Detect which cell encompasses the target text, then output its (x, y) center coordinate. 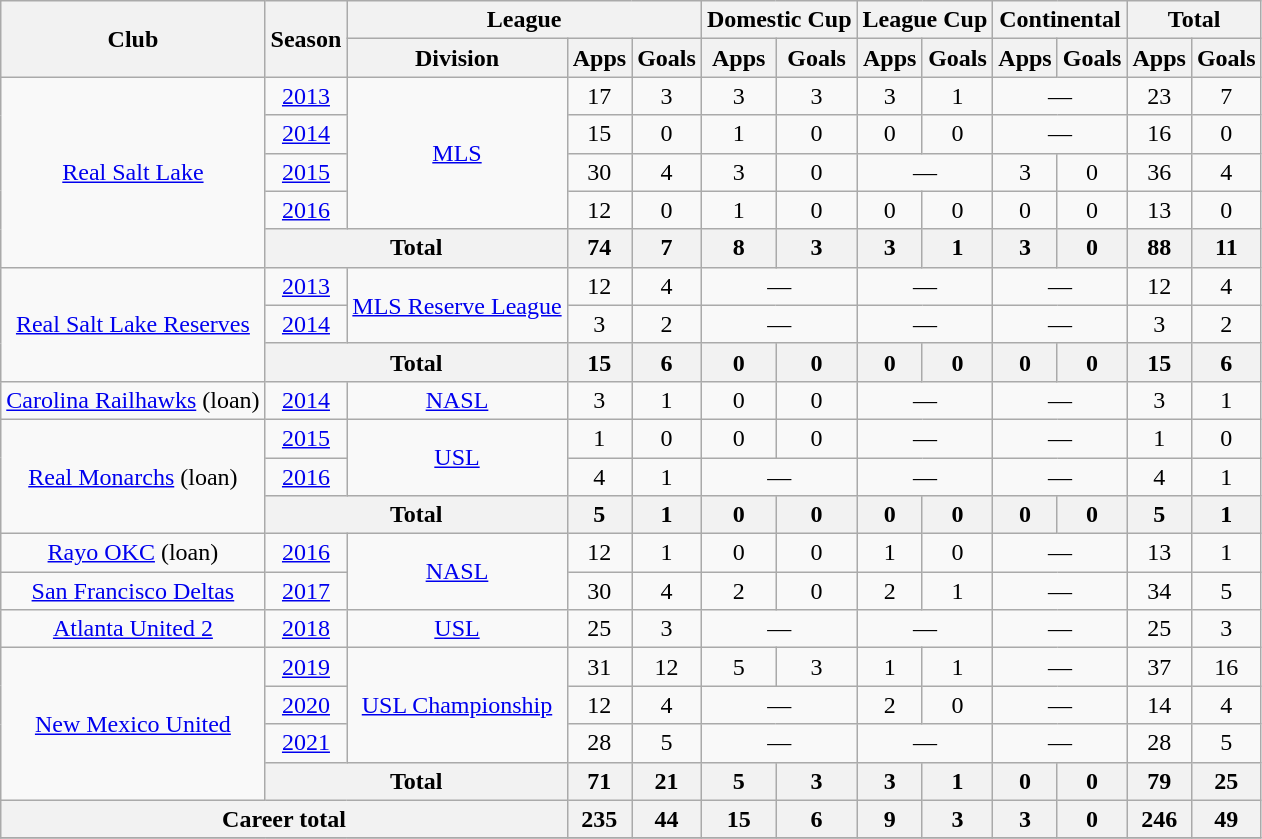
37 (1159, 667)
17 (599, 96)
246 (1159, 819)
31 (599, 667)
Club (133, 39)
2018 (306, 629)
14 (1159, 705)
Atlanta United 2 (133, 629)
8 (738, 248)
2019 (306, 667)
2021 (306, 743)
235 (599, 819)
Continental (1060, 20)
9 (890, 819)
Real Salt Lake (133, 172)
Rayo OKC (loan) (133, 553)
44 (667, 819)
Real Salt Lake Reserves (133, 324)
San Francisco Deltas (133, 591)
2020 (306, 705)
Real Monarchs (loan) (133, 476)
21 (667, 781)
Carolina Railhawks (loan) (133, 400)
71 (599, 781)
11 (1226, 248)
88 (1159, 248)
New Mexico United (133, 724)
Domestic Cup (779, 20)
Career total (284, 819)
79 (1159, 781)
Season (306, 39)
USL Championship (457, 705)
2017 (306, 591)
League Cup (925, 20)
Division (457, 58)
36 (1159, 172)
34 (1159, 591)
League (524, 20)
MLS Reserve League (457, 305)
23 (1159, 96)
49 (1226, 819)
74 (599, 248)
MLS (457, 153)
